From the cell containing the given text, extract its center point as [X, Y] coordinate. 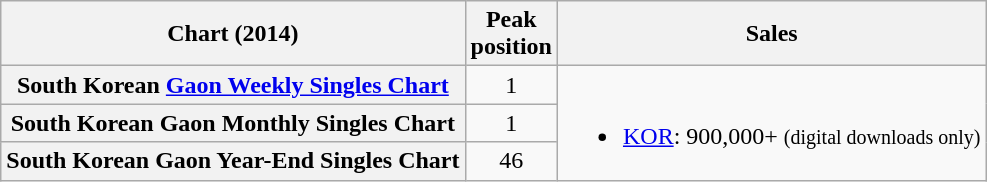
46 [511, 161]
Chart (2014) [233, 34]
South Korean Gaon Monthly Singles Chart [233, 123]
Sales [772, 34]
Peakposition [511, 34]
South Korean Gaon Weekly Singles Chart [233, 85]
South Korean Gaon Year-End Singles Chart [233, 161]
KOR: 900,000+ (digital downloads only) [772, 123]
